Determine the [x, y] coordinate at the center of the cell enclosing the given text.  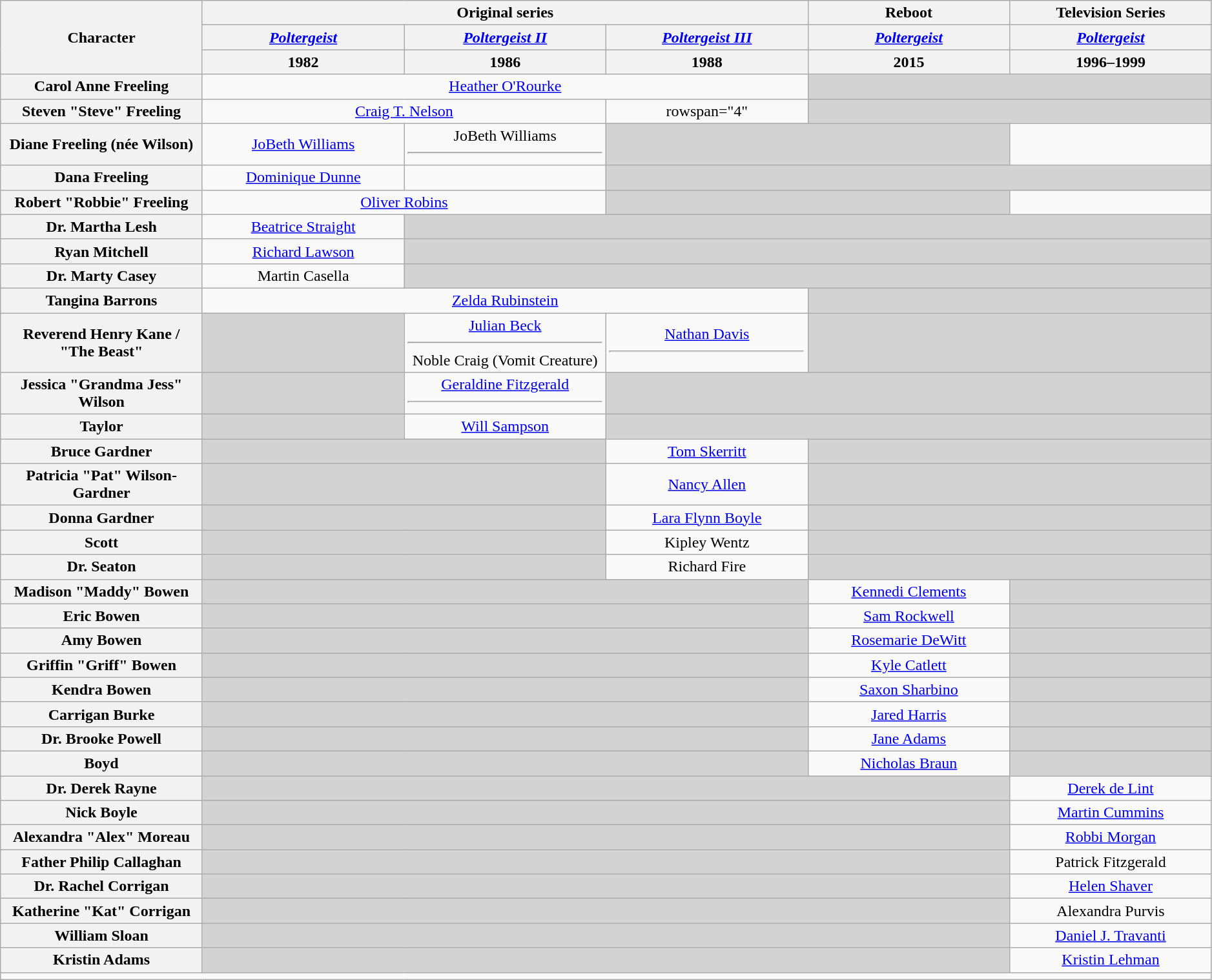
Dr. Rachel Corrigan [102, 886]
Eric Bowen [102, 616]
Alexandra Purvis [1111, 911]
Diane Freeling (née Wilson) [102, 145]
Nicholas Braun [909, 763]
Dr. Brooke Powell [102, 739]
Dr. Marty Casey [102, 276]
Donna Gardner [102, 518]
Will Sampson [505, 427]
Madison "Maddy" Bowen [102, 591]
Kennedi Clements [909, 591]
1996–1999 [1111, 62]
Dr. Martha Lesh [102, 227]
Original series [505, 13]
Geraldine Fitzgerald [505, 394]
Heather O'Rourke [505, 87]
Katherine "Kat" Corrigan [102, 911]
Beatrice Straight [303, 227]
Kendra Bowen [102, 689]
Martin Casella [303, 276]
Jared Harris [909, 714]
Oliver Robins [404, 202]
Kipley Wentz [708, 542]
Lara Flynn Boyle [708, 518]
1988 [708, 62]
Steven "Steve" Freeling [102, 111]
Patrick Fitzgerald [1111, 862]
Dr. Derek Rayne [102, 788]
Scott [102, 542]
Daniel J. Travanti [1111, 935]
William Sloan [102, 935]
Julian BeckNoble Craig (Vomit Creature) [505, 342]
Ryan Mitchell [102, 251]
Sam Rockwell [909, 616]
Griffin "Griff" Bowen [102, 665]
1986 [505, 62]
Richard Fire [708, 567]
Poltergeist III [708, 37]
Carrigan Burke [102, 714]
Robert "Robbie" Freeling [102, 202]
Zelda Rubinstein [505, 300]
Father Philip Callaghan [102, 862]
Rosemarie DeWitt [909, 640]
Reboot [909, 13]
Jane Adams [909, 739]
Patricia "Pat" Wilson-Gardner [102, 484]
Nick Boyle [102, 813]
Dr. Seaton [102, 567]
Craig T. Nelson [404, 111]
Television Series [1111, 13]
Amy Bowen [102, 640]
Saxon Sharbino [909, 689]
Nancy Allen [708, 484]
Carol Anne Freeling [102, 87]
Kristin Lehman [1111, 960]
rowspan="4" [708, 111]
Helen Shaver [1111, 886]
Taylor [102, 427]
Martin Cummins [1111, 813]
Richard Lawson [303, 251]
Alexandra "Alex" Moreau [102, 837]
Robbi Morgan [1111, 837]
Kristin Adams [102, 960]
Tangina Barrons [102, 300]
Boyd [102, 763]
Character [102, 37]
Tom Skerritt [708, 451]
Bruce Gardner [102, 451]
Reverend Henry Kane / "The Beast" [102, 342]
Dominique Dunne [303, 178]
Nathan Davis [708, 342]
Dana Freeling [102, 178]
Kyle Catlett [909, 665]
Jessica "Grandma Jess" Wilson [102, 394]
1982 [303, 62]
2015 [909, 62]
Derek de Lint [1111, 788]
Poltergeist II [505, 37]
